Locate the cell with the specified text and output its (X, Y) center coordinate. 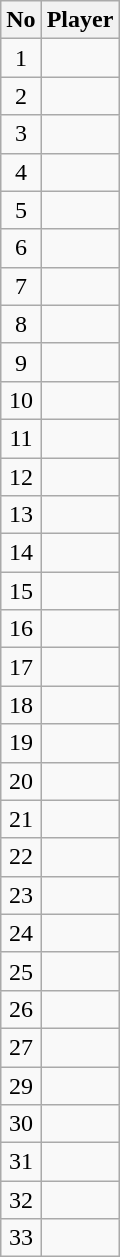
6 (21, 248)
31 (21, 1162)
4 (21, 172)
15 (21, 591)
21 (21, 819)
9 (21, 362)
20 (21, 781)
10 (21, 400)
18 (21, 705)
8 (21, 324)
16 (21, 629)
33 (21, 1238)
14 (21, 553)
1 (21, 58)
19 (21, 743)
17 (21, 667)
26 (21, 1009)
23 (21, 895)
12 (21, 477)
24 (21, 933)
30 (21, 1124)
2 (21, 96)
32 (21, 1200)
Player (80, 20)
27 (21, 1047)
25 (21, 971)
13 (21, 515)
11 (21, 438)
29 (21, 1085)
5 (21, 210)
7 (21, 286)
No (21, 20)
22 (21, 857)
3 (21, 134)
